Scan for the cell matching the given text and deliver its [x, y] coordinate at center. 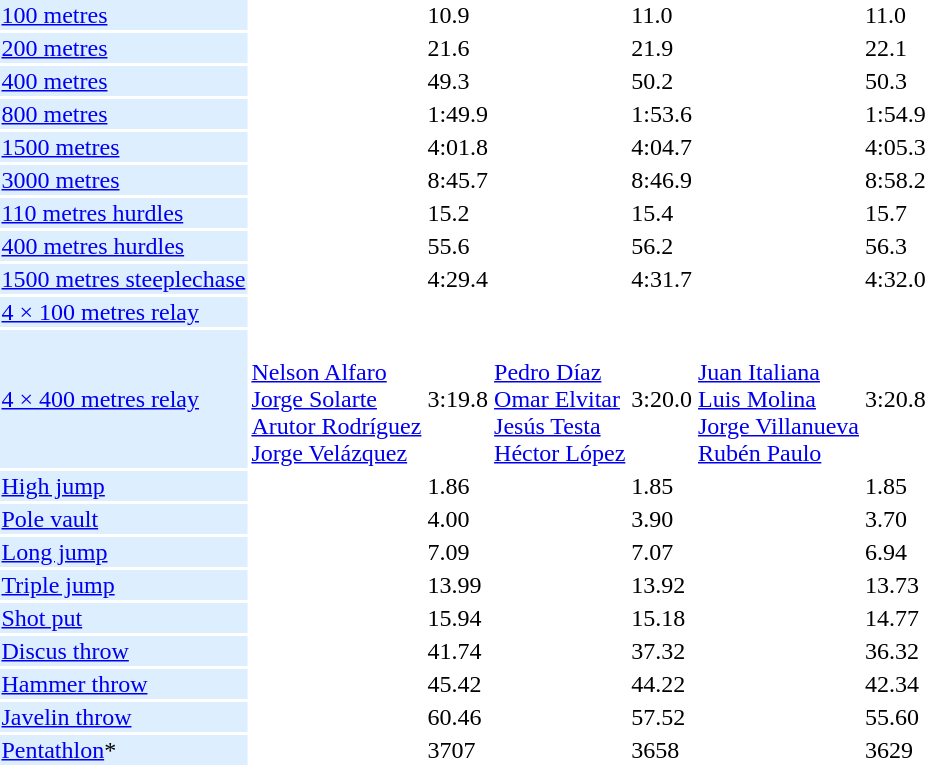
Long jump [124, 552]
8:46.9 [662, 180]
15.2 [458, 213]
3.90 [662, 519]
55.6 [458, 246]
1:49.9 [458, 114]
100 metres [124, 15]
37.32 [662, 651]
400 metres [124, 81]
800 metres [124, 114]
4:01.8 [458, 147]
200 metres [124, 48]
3:20.0 [662, 399]
Hammer throw [124, 684]
3707 [458, 750]
15.4 [662, 213]
4 × 400 metres relay [124, 399]
110 metres hurdles [124, 213]
41.74 [458, 651]
Javelin throw [124, 717]
21.9 [662, 48]
4:31.7 [662, 279]
15.18 [662, 618]
4:04.7 [662, 147]
Pole vault [124, 519]
44.22 [662, 684]
49.3 [458, 81]
4.00 [458, 519]
15.94 [458, 618]
10.9 [458, 15]
3658 [662, 750]
7.07 [662, 552]
4 × 100 metres relay [124, 312]
1500 metres steeplechase [124, 279]
Triple jump [124, 585]
7.09 [458, 552]
Shot put [124, 618]
13.92 [662, 585]
1.86 [458, 486]
1.85 [662, 486]
21.6 [458, 48]
8:45.7 [458, 180]
Discus throw [124, 651]
3000 metres [124, 180]
High jump [124, 486]
11.0 [662, 15]
Juan ItalianaLuis MolinaJorge VillanuevaRubén Paulo [779, 399]
1500 metres [124, 147]
400 metres hurdles [124, 246]
50.2 [662, 81]
3:19.8 [458, 399]
1:53.6 [662, 114]
Nelson AlfaroJorge SolarteArutor RodríguezJorge Velázquez [336, 399]
57.52 [662, 717]
Pedro DíazOmar ElvitarJesús TestaHéctor López [560, 399]
56.2 [662, 246]
Pentathlon* [124, 750]
13.99 [458, 585]
60.46 [458, 717]
45.42 [458, 684]
4:29.4 [458, 279]
